Identify which cell holds the provided text, then report its [x, y] central coordinate. 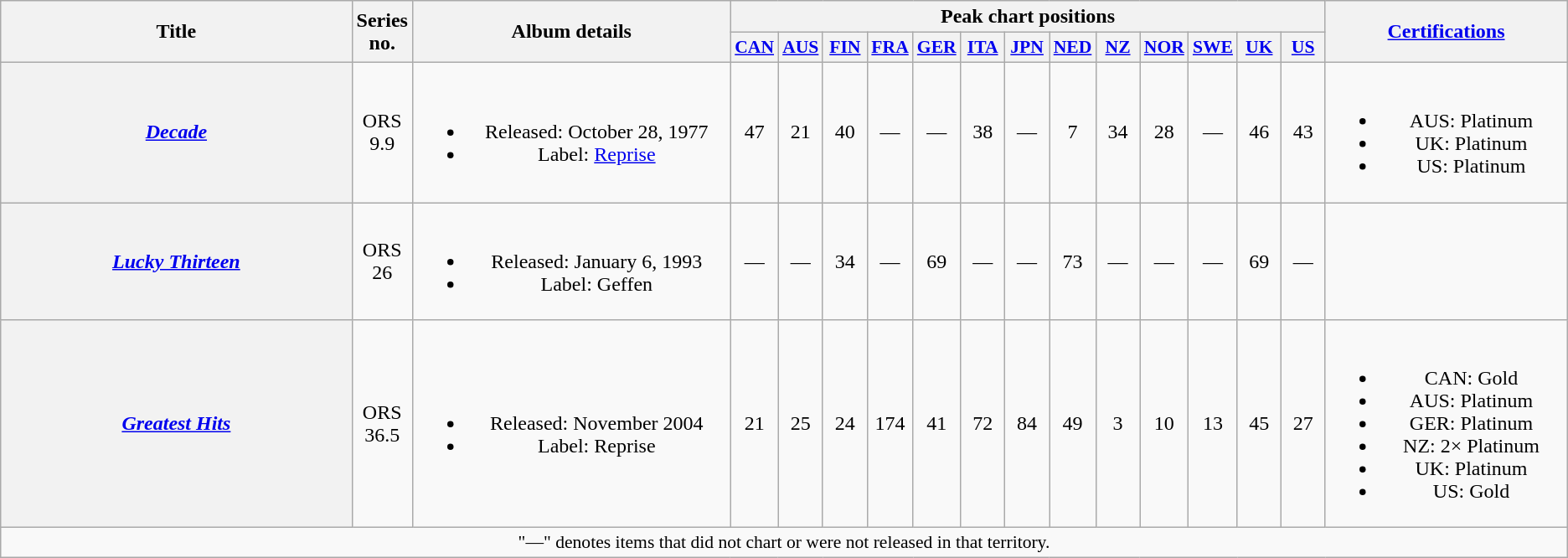
43 [1303, 132]
28 [1164, 132]
84 [1027, 424]
ORS 36.5 [382, 424]
27 [1303, 424]
41 [936, 424]
25 [801, 424]
ITA [983, 48]
38 [983, 132]
Greatest Hits [176, 424]
GER [936, 48]
Released: October 28, 1977Label: Reprise [571, 132]
Certifications [1446, 32]
CAN: GoldAUS: PlatinumGER: PlatinumNZ: 2× PlatinumUK: PlatinumUS: Gold [1446, 424]
CAN [754, 48]
Decade [176, 132]
NZ [1117, 48]
Peak chart positions [1028, 17]
AUS: PlatinumUK: PlatinumUS: Platinum [1446, 132]
47 [754, 132]
174 [890, 424]
10 [1164, 424]
NED [1073, 48]
NOR [1164, 48]
73 [1073, 261]
FIN [844, 48]
JPN [1027, 48]
FRA [890, 48]
Lucky Thirteen [176, 261]
SWE [1213, 48]
13 [1213, 424]
UK [1260, 48]
US [1303, 48]
Album details [571, 32]
24 [844, 424]
46 [1260, 132]
49 [1073, 424]
Title [176, 32]
ORS 26 [382, 261]
Series no. [382, 32]
AUS [801, 48]
7 [1073, 132]
ORS 9.9 [382, 132]
40 [844, 132]
"—" denotes items that did not chart or were not released in that territory. [784, 543]
45 [1260, 424]
3 [1117, 424]
72 [983, 424]
Released: January 6, 1993Label: Geffen [571, 261]
Released: November 2004Label: Reprise [571, 424]
